Provide the [x, y] coordinate of the cell's center where the given text is located.  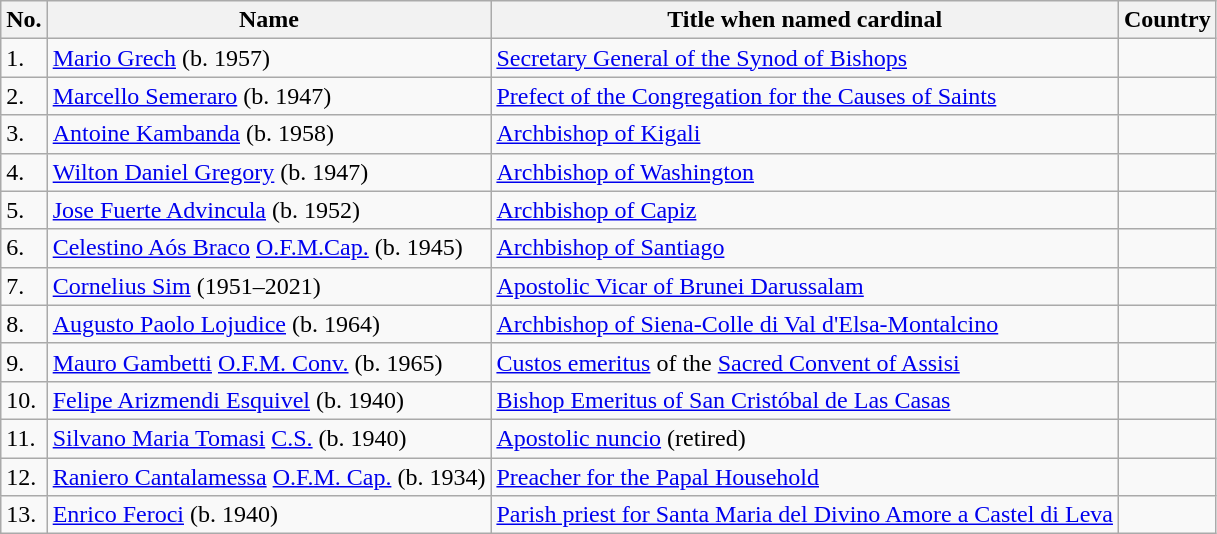
12. [24, 477]
Augusto Paolo Lojudice (b. 1964) [269, 324]
Enrico Feroci (b. 1940) [269, 515]
Country [1167, 20]
Archbishop of Kigali [805, 134]
Prefect of the Congregation for the Causes of Saints [805, 96]
Apostolic nuncio (retired) [805, 438]
Marcello Semeraro (b. 1947) [269, 96]
Archbishop of Capiz [805, 210]
Preacher for the Papal Household [805, 477]
Raniero Cantalamessa O.F.M. Cap. (b. 1934) [269, 477]
Silvano Maria Tomasi C.S. (b. 1940) [269, 438]
2. [24, 96]
4. [24, 172]
Custos emeritus of the Sacred Convent of Assisi [805, 362]
Bishop Emeritus of San Cristóbal de Las Casas [805, 400]
Wilton Daniel Gregory (b. 1947) [269, 172]
Celestino Aós Braco O.F.M.Cap. (b. 1945) [269, 248]
Archbishop of Santiago [805, 248]
11. [24, 438]
3. [24, 134]
Felipe Arizmendi Esquivel (b. 1940) [269, 400]
Title when named cardinal [805, 20]
7. [24, 286]
9. [24, 362]
13. [24, 515]
Archbishop of Siena-Colle di Val d'Elsa-Montalcino [805, 324]
Secretary General of the Synod of Bishops [805, 58]
Mario Grech (b. 1957) [269, 58]
Cornelius Sim (1951–2021) [269, 286]
Mauro Gambetti O.F.M. Conv. (b. 1965) [269, 362]
10. [24, 400]
1. [24, 58]
5. [24, 210]
Archbishop of Washington [805, 172]
Name [269, 20]
Jose Fuerte Advincula (b. 1952) [269, 210]
Parish priest for Santa Maria del Divino Amore a Castel di Leva [805, 515]
Apostolic Vicar of Brunei Darussalam [805, 286]
No. [24, 20]
8. [24, 324]
Antoine Kambanda (b. 1958) [269, 134]
6. [24, 248]
